Detect which cell encompasses the target text, then output its [X, Y] center coordinate. 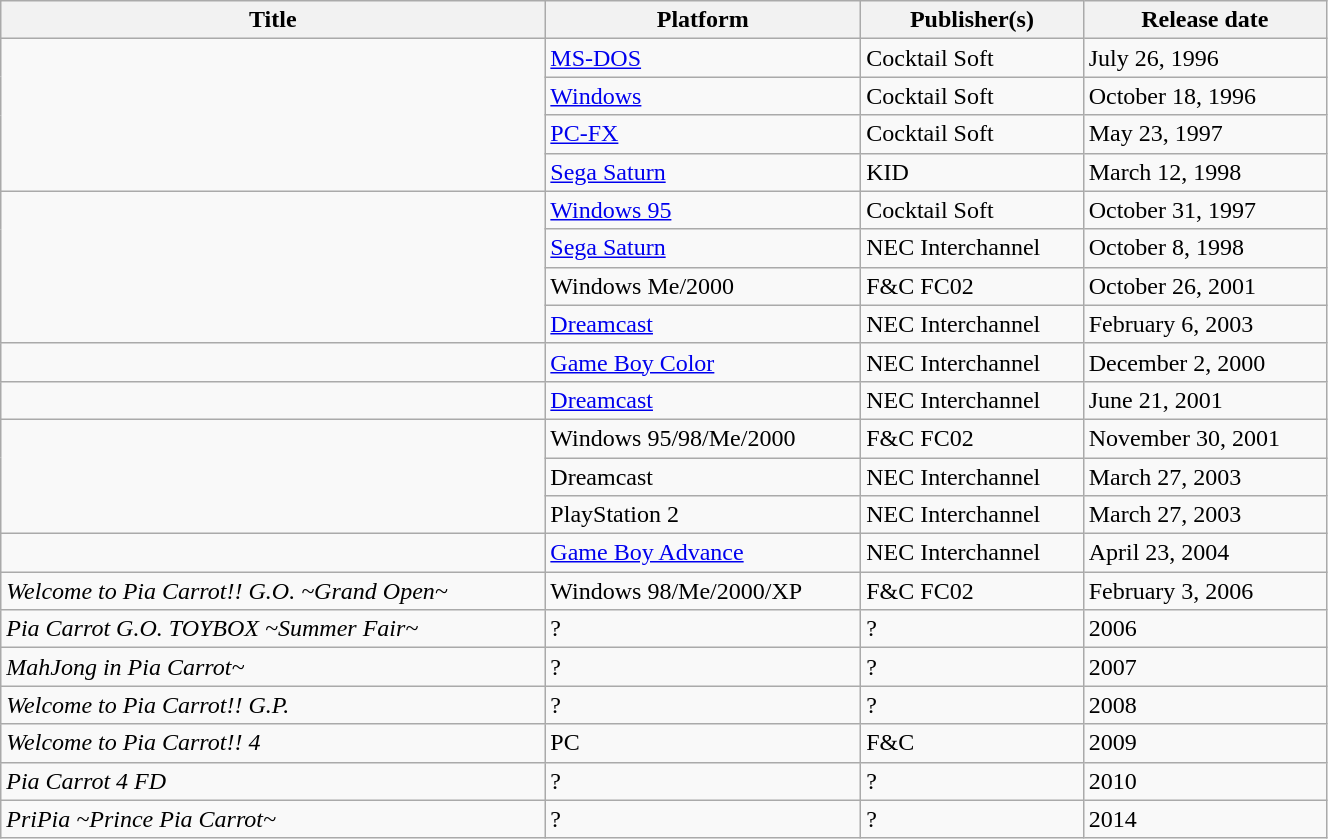
June 21, 2001 [1204, 400]
2009 [1204, 743]
Welcome to Pia Carrot!! G.O. ~Grand Open~ [273, 591]
February 3, 2006 [1204, 591]
2007 [1204, 667]
KID [972, 172]
Windows 95/98/Me/2000 [703, 438]
October 26, 2001 [1204, 286]
February 6, 2003 [1204, 324]
April 23, 2004 [1204, 553]
Title [273, 20]
Publisher(s) [972, 20]
Windows [703, 96]
Pia Carrot G.O. TOYBOX ~Summer Fair~ [273, 629]
Game Boy Advance [703, 553]
F&C [972, 743]
Windows Me/2000 [703, 286]
2006 [1204, 629]
Welcome to Pia Carrot!! G.P. [273, 705]
October 8, 1998 [1204, 248]
Welcome to Pia Carrot!! 4 [273, 743]
2008 [1204, 705]
PriPia ~Prince Pia Carrot~ [273, 819]
PC-FX [703, 134]
PC [703, 743]
MahJong in Pia Carrot~ [273, 667]
2014 [1204, 819]
Pia Carrot 4 FD [273, 781]
PlayStation 2 [703, 515]
May 23, 1997 [1204, 134]
March 12, 1998 [1204, 172]
MS-DOS [703, 58]
Game Boy Color [703, 362]
October 31, 1997 [1204, 210]
July 26, 1996 [1204, 58]
Platform [703, 20]
October 18, 1996 [1204, 96]
Windows 95 [703, 210]
December 2, 2000 [1204, 362]
Windows 98/Me/2000/XP [703, 591]
2010 [1204, 781]
November 30, 2001 [1204, 438]
Release date [1204, 20]
